Output the [x, y] coordinate of the center of the cell containing the given text.  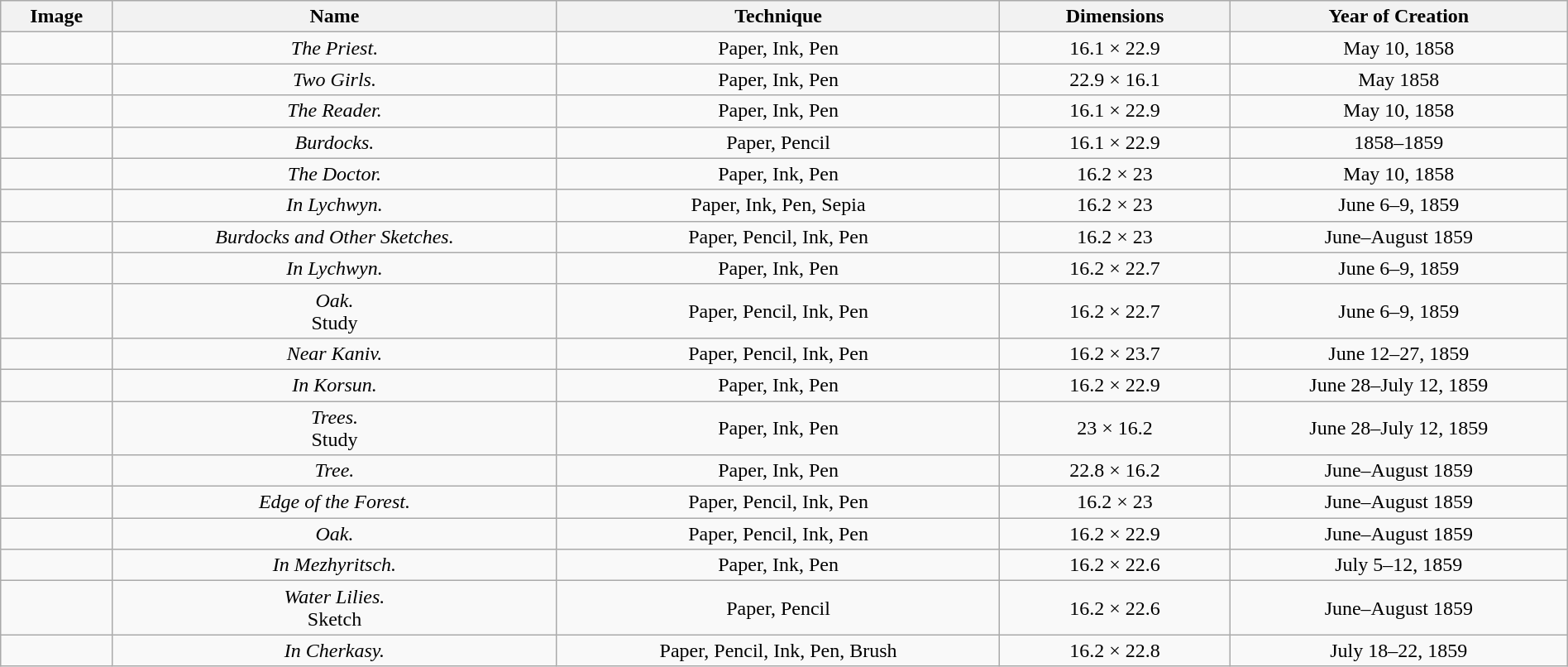
22.9 × 16.1 [1115, 79]
June 12–27, 1859 [1398, 353]
1858–1859 [1398, 142]
Trees.Study [335, 427]
Paper, Pencil, Ink, Pen, Brush [777, 650]
Year of Creation [1398, 17]
July 18–22, 1859 [1398, 650]
Tree. [335, 471]
Burdocks and Other Sketches. [335, 237]
Near Kaniv. [335, 353]
July 5–12, 1859 [1398, 565]
Burdocks. [335, 142]
Two Girls. [335, 79]
Oak.Study [335, 311]
Name [335, 17]
16.2 × 22.8 [1115, 650]
Edge of the Forest. [335, 502]
In Korsun. [335, 385]
Water Lilies.Sketch [335, 607]
Dimensions [1115, 17]
In Mezhyritsch. [335, 565]
The Doctor. [335, 174]
In Cherkasy. [335, 650]
Oak. [335, 534]
Image [56, 17]
The Reader. [335, 111]
22.8 × 16.2 [1115, 471]
16.2 × 23.7 [1115, 353]
Technique [777, 17]
The Priest. [335, 48]
23 × 16.2 [1115, 427]
Paper, Ink, Pen, Sepia [777, 205]
May 1858 [1398, 79]
